From the cell containing the given text, extract its center point as [x, y] coordinate. 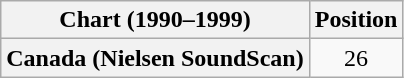
Chart (1990–1999) [155, 20]
Canada (Nielsen SoundScan) [155, 58]
26 [356, 58]
Position [356, 20]
